Pinpoint the cell where the given text exists, returning its [X, Y] midpoint coordinate. 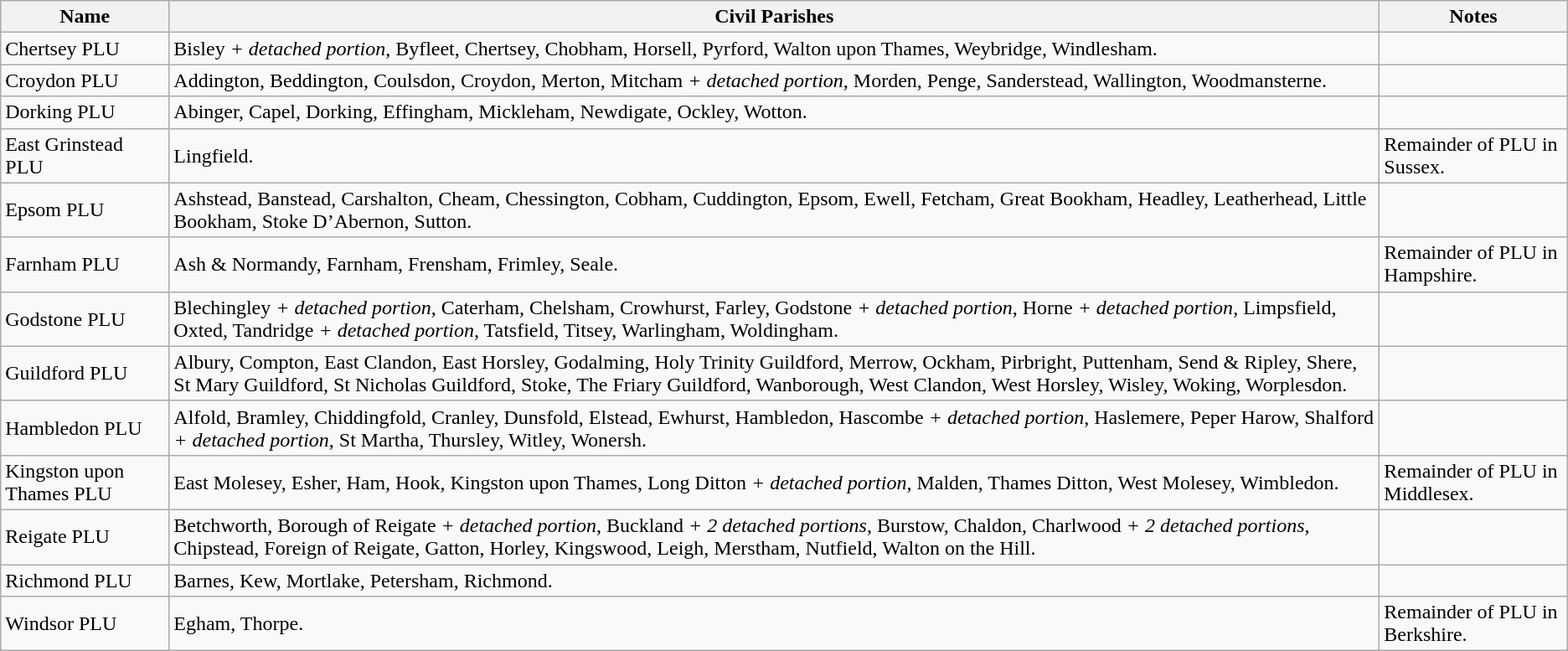
Abinger, Capel, Dorking, Effingham, Mickleham, Newdigate, Ockley, Wotton. [774, 112]
Bisley + detached portion, Byfleet, Chertsey, Chobham, Horsell, Pyrford, Walton upon Thames, Weybridge, Windlesham. [774, 49]
Name [85, 17]
Lingfield. [774, 156]
Farnham PLU [85, 265]
East Grinstead PLU [85, 156]
East Molesey, Esher, Ham, Hook, Kingston upon Thames, Long Ditton + detached portion, Malden, Thames Ditton, West Molesey, Wimbledon. [774, 483]
Hambledon PLU [85, 427]
Addington, Beddington, Coulsdon, Croydon, Merton, Mitcham + detached portion, Morden, Penge, Sanderstead, Wallington, Woodmansterne. [774, 80]
Godstone PLU [85, 318]
Egham, Thorpe. [774, 623]
Notes [1473, 17]
Guildford PLU [85, 374]
Reigate PLU [85, 536]
Remainder of PLU in Berkshire. [1473, 623]
Barnes, Kew, Mortlake, Petersham, Richmond. [774, 581]
Remainder of PLU in Middlesex. [1473, 483]
Richmond PLU [85, 581]
Civil Parishes [774, 17]
Croydon PLU [85, 80]
Chertsey PLU [85, 49]
Remainder of PLU in Hampshire. [1473, 265]
Windsor PLU [85, 623]
Kingston upon Thames PLU [85, 483]
Epsom PLU [85, 209]
Ash & Normandy, Farnham, Frensham, Frimley, Seale. [774, 265]
Remainder of PLU in Sussex. [1473, 156]
Dorking PLU [85, 112]
